Return the [X, Y] coordinate for the center point of the cell that contains the specified text.  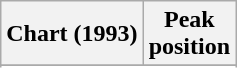
Peakposition [189, 34]
Chart (1993) [72, 34]
